Search for the cell housing the specified text and yield its (X, Y) center coordinate. 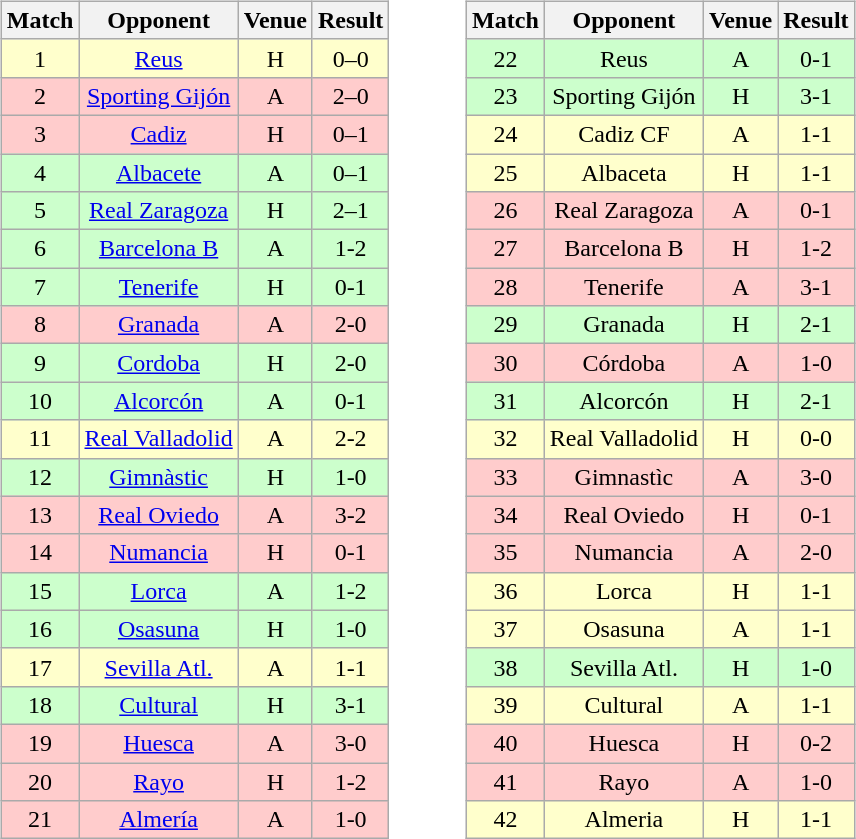
14 (40, 553)
Córdoba (624, 363)
38 (506, 667)
31 (506, 401)
Gimnàstic (158, 477)
42 (506, 820)
34 (506, 515)
15 (40, 591)
21 (40, 820)
2-2 (350, 439)
2–1 (350, 211)
0-2 (816, 743)
32 (506, 439)
20 (40, 781)
18 (40, 705)
4 (40, 173)
3 (40, 134)
13 (40, 515)
Almería (158, 820)
Albaceta (624, 173)
3-2 (350, 515)
2 (40, 96)
26 (506, 211)
28 (506, 287)
16 (40, 629)
0-0 (816, 439)
Albacete (158, 173)
23 (506, 96)
39 (506, 705)
12 (40, 477)
Cadiz (158, 134)
6 (40, 249)
30 (506, 363)
0–0 (350, 58)
33 (506, 477)
11 (40, 439)
1 (40, 58)
17 (40, 667)
Almeria (624, 820)
Cordoba (158, 363)
9 (40, 363)
19 (40, 743)
40 (506, 743)
27 (506, 249)
24 (506, 134)
41 (506, 781)
22 (506, 58)
Cadiz CF (624, 134)
5 (40, 211)
25 (506, 173)
37 (506, 629)
35 (506, 553)
8 (40, 325)
7 (40, 287)
29 (506, 325)
2–0 (350, 96)
Gimnastìc (624, 477)
36 (506, 591)
10 (40, 401)
